Output the (X, Y) coordinate of the center of the cell containing the given text.  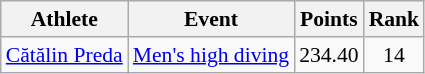
14 (394, 55)
Cătălin Preda (64, 55)
Athlete (64, 19)
Points (328, 19)
Event (211, 19)
Rank (394, 19)
234.40 (328, 55)
Men's high diving (211, 55)
